Find where the given text appears and provide that cell's center as (x, y) coordinate. 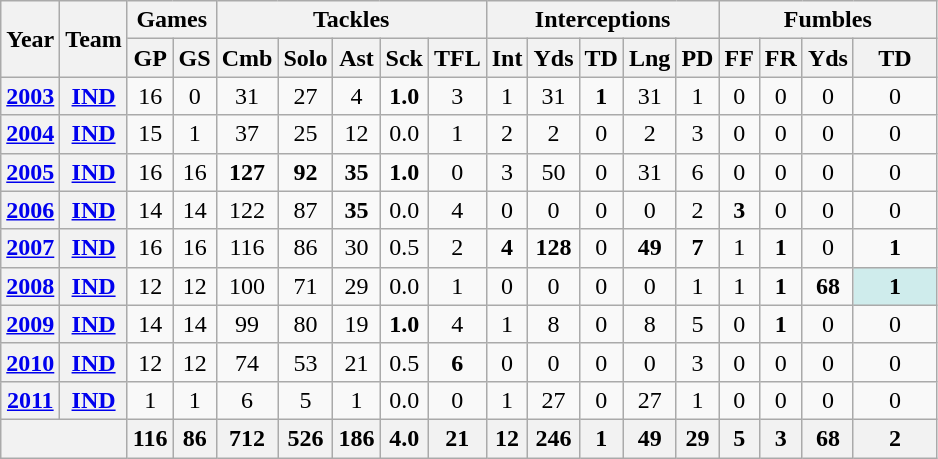
100 (247, 286)
2006 (30, 210)
526 (306, 438)
Solo (306, 58)
2004 (30, 134)
2005 (30, 172)
30 (356, 248)
2010 (30, 362)
71 (306, 286)
Lng (649, 58)
92 (306, 172)
7 (698, 248)
Cmb (247, 58)
Year (30, 39)
74 (247, 362)
TFL (457, 58)
Tackles (351, 20)
186 (356, 438)
PD (698, 58)
2011 (30, 400)
Sck (404, 58)
Interceptions (602, 20)
GS (194, 58)
25 (306, 134)
FF (739, 58)
99 (247, 324)
2003 (30, 96)
53 (306, 362)
GP (150, 58)
2007 (30, 248)
80 (306, 324)
712 (247, 438)
246 (554, 438)
FR (780, 58)
122 (247, 210)
127 (247, 172)
15 (150, 134)
Fumbles (828, 20)
50 (554, 172)
Ast (356, 58)
2008 (30, 286)
Games (172, 20)
4.0 (404, 438)
2009 (30, 324)
Int (507, 58)
19 (356, 324)
Team (94, 39)
87 (306, 210)
128 (554, 248)
37 (247, 134)
